Return the (x, y) coordinate for the center point of the cell that contains the specified text.  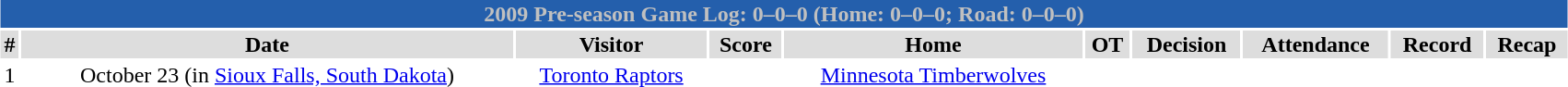
# (10, 44)
Score (745, 44)
Attendance (1316, 44)
Visitor (612, 44)
Recap (1527, 44)
Decision (1187, 44)
Date (267, 44)
OT (1107, 44)
Record (1437, 44)
Home (932, 44)
2009 Pre-season Game Log: 0–0–0 (Home: 0–0–0; Road: 0–0–0) (784, 14)
